Find where the given text appears and provide that cell's center as (X, Y) coordinate. 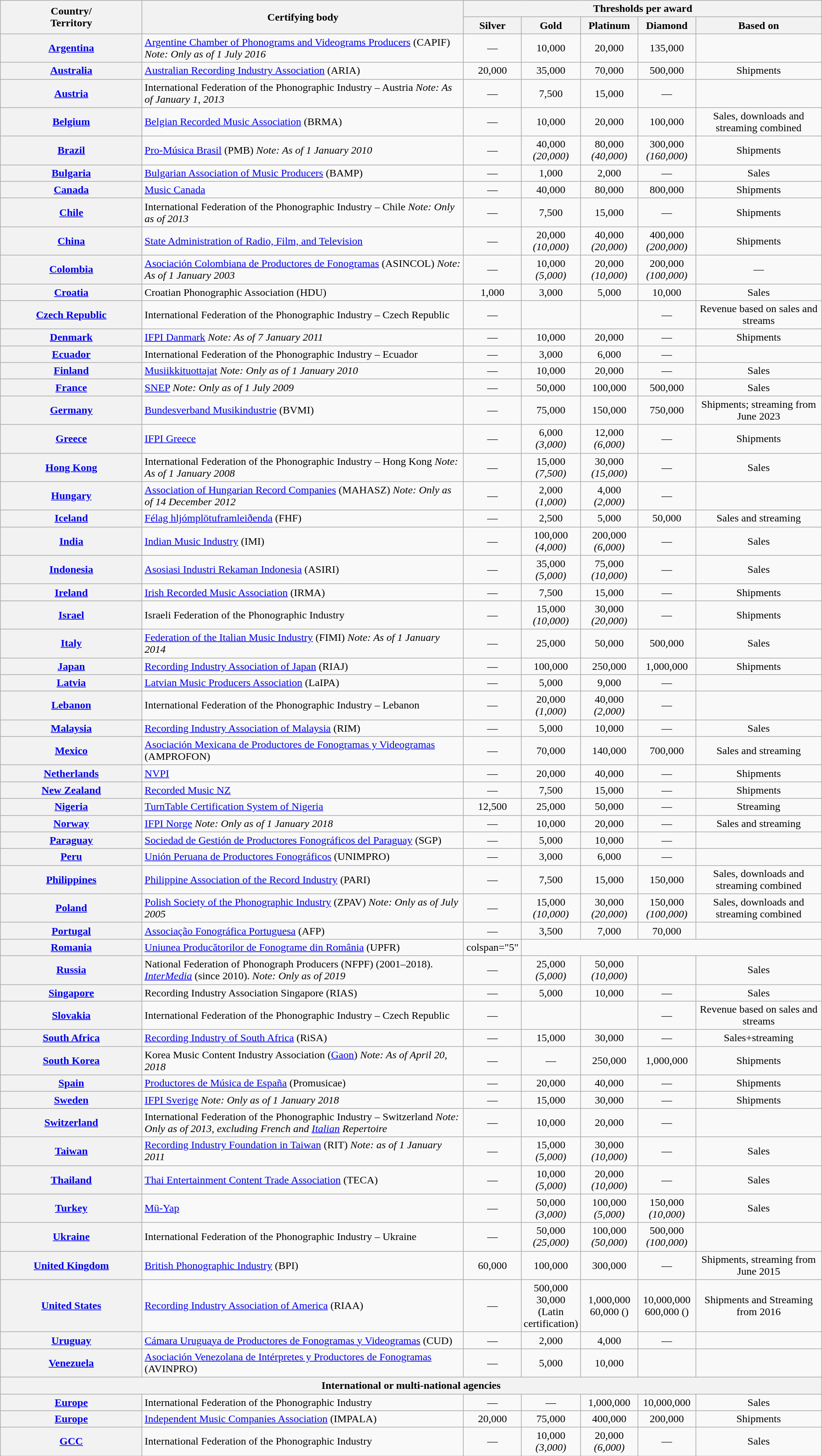
Canada (71, 190)
Russia (71, 970)
Philippine Association of the Record Industry (PARI) (303, 880)
India (71, 541)
Norway (71, 823)
Silver (493, 25)
Uruguay (71, 1340)
United Kingdom (71, 1265)
Italy (71, 644)
Musiikkituottajat Note: Only as of 1 January 2010 (303, 371)
Romania (71, 947)
Asociación Venezolana de Intérpretes y Productores de Fonogramas (AVINPRO) (303, 1363)
Paraguay (71, 840)
Poland (71, 908)
Taiwan (71, 1151)
Hong Kong (71, 467)
Thailand (71, 1180)
International Federation of the Phonographic Industry – Hong Kong Note: As of 1 January 2008 (303, 467)
France (71, 388)
Recording Industry Association of Malaysia (RIM) (303, 728)
Belgian Recorded Music Association (BRMA) (303, 122)
SNEP Note: Only as of 1 July 2009 (303, 388)
150,000(10,000) (667, 1208)
Asosiasi Industri Rekaman Indonesia (ASIRI) (303, 570)
75,000(10,000) (609, 570)
Recorded Music NZ (303, 790)
800,000 (667, 190)
GCC (71, 1442)
Uniunea Producătorilor de Fonograme din România (UPFR) (303, 947)
Federation of the Italian Music Industry (FIMI) Note: As of 1 January 2014 (303, 644)
colspan="5" (493, 947)
60,000 (493, 1265)
Austria (71, 93)
Shipments, streaming from June 2015 (759, 1265)
Recording Industry Association Singapore (RIAS) (303, 992)
Peru (71, 857)
Pro-Música Brasil (PMB) Note: As of 1 January 2010 (303, 150)
35,000 (551, 71)
IFPI Norge Note: Only as of 1 January 2018 (303, 823)
135,000 (667, 48)
Japan (71, 666)
Thresholds per award (643, 9)
Shipments; streaming from June 2023 (759, 410)
750,000 (667, 410)
State Administration of Radio, Film, and Television (303, 241)
Mexico (71, 751)
Croatia (71, 292)
6,000(3,000) (551, 439)
1,000,00060,000 () (609, 1305)
30,000(10,000) (609, 1151)
Switzerland (71, 1123)
Based on (759, 25)
Asociación Colombiana de Productores de Fonogramas (ASINCOL) Note: As of 1 January 2003 (303, 270)
Indonesia (71, 570)
Mü-Yap (303, 1208)
Belgium (71, 122)
30,000(15,000) (609, 467)
Argentina (71, 48)
300,000(160,000) (667, 150)
South Africa (71, 1038)
South Korea (71, 1061)
35,000(5,000) (551, 570)
Polish Society of the Phonographic Industry (ZPAV) Note: Only as of July 2005 (303, 908)
Denmark (71, 338)
Bulgaria (71, 173)
15,000(5,000) (551, 1151)
International Federation of the Phonographic Industry – Ukraine (303, 1237)
United States (71, 1305)
Portugal (71, 931)
Finland (71, 371)
International Federation of the Phonographic Industry – Lebanon (303, 706)
Streaming (759, 807)
400,000(200,000) (667, 241)
Colombia (71, 270)
Ireland (71, 592)
40,000(2,000) (609, 706)
400,000 (609, 1419)
Singapore (71, 992)
200,000(100,000) (667, 270)
China (71, 241)
Germany (71, 410)
500,000(100,000) (667, 1237)
Australia (71, 71)
Slovakia (71, 1016)
British Phonographic Industry (BPI) (303, 1265)
Shipments and Streaming from 2016 (759, 1305)
Independent Music Companies Association (IMPALA) (303, 1419)
Recording Industry of South Africa (RiSA) (303, 1038)
Association of Hungarian Record Companies (MAHASZ) Note: Only as of 14 December 2012 (303, 496)
200,000(6,000) (609, 541)
Hungary (71, 496)
7,000 (609, 931)
Brazil (71, 150)
National Federation of Phonograph Producers (NFPF) (2001–2018). InterMedia (since 2010). Note: Only as of 2019 (303, 970)
Félag hljómplötuframleiðenda (FHF) (303, 518)
12,500 (493, 807)
Ecuador (71, 354)
Turkey (71, 1208)
IFPI Greece (303, 439)
IFPI Sverige Note: Only as of 1 January 2018 (303, 1100)
10,000,000 (667, 1402)
Asociación Mexicana de Productores de Fonogramas y Videogramas (AMPROFON) (303, 751)
150,000(100,000) (667, 908)
Chile (71, 212)
300,000 (609, 1265)
Greece (71, 439)
Recording Industry Foundation in Taiwan (RIT) Note: as of 1 January 2011 (303, 1151)
Czech Republic (71, 315)
Israel (71, 615)
80,000 (609, 190)
Israeli Federation of the Phonographic Industry (303, 615)
Lebanon (71, 706)
3,500 (551, 931)
2,500 (551, 518)
Korea Music Content Industry Association (Gaon) Note: As of April 20, 2018 (303, 1061)
Associação Fonográfica Portuguesa (AFP) (303, 931)
20,000(1,000) (551, 706)
International Federation of the Phonographic Industry – Chile Note: Only as of 2013 (303, 212)
80,000(40,000) (609, 150)
Irish Recorded Music Association (IRMA) (303, 592)
IFPI Danmark Note: As of 7 January 2011 (303, 338)
Argentine Chamber of Phonograms and Videograms Producers (CAPIF) Note: Only as of 1 July 2016 (303, 48)
Cámara Uruguaya de Productores de Fonogramas y Videogramas (CUD) (303, 1340)
9,000 (609, 683)
NVPI (303, 773)
Productores de Música de España (Promusicae) (303, 1083)
Recording Industry Association of America (RIAA) (303, 1305)
Indian Music Industry (IMI) (303, 541)
Latvia (71, 683)
Music Canada (303, 190)
Diamond (667, 25)
Croatian Phonographic Association (HDU) (303, 292)
Malaysia (71, 728)
Certifying body (303, 17)
International Federation of the Phonographic Industry – Austria Note: As of January 1, 2013 (303, 93)
15,000(7,500) (551, 467)
50,000(10,000) (609, 970)
Philippines (71, 880)
Unión Peruana de Productores Fonográficos (UNIMPRO) (303, 857)
25,000(5,000) (551, 970)
200,000 (667, 1419)
Recording Industry Association of Japan (RIAJ) (303, 666)
100,000(4,000) (551, 541)
4,000 (609, 1340)
Country/Territory (71, 17)
100,000(50,000) (609, 1237)
Spain (71, 1083)
2,000(1,000) (551, 496)
Gold (551, 25)
140,000 (609, 751)
10,000,000600,000 () (667, 1305)
Iceland (71, 518)
International Federation of the Phonographic Industry – Ecuador (303, 354)
12,000(6,000) (609, 439)
Sweden (71, 1100)
Bulgarian Association of Music Producers (BAMP) (303, 173)
Sales+streaming (759, 1038)
Thai Entertainment Content Trade Association (TECA) (303, 1180)
TurnTable Certification System of Nigeria (303, 807)
International or multi-national agencies (411, 1385)
700,000 (667, 751)
Ukraine (71, 1237)
Netherlands (71, 773)
International Federation of the Phonographic Industry – Switzerland Note: Only as of 2013, excluding French and Italian Repertoire (303, 1123)
Australian Recording Industry Association (ARIA) (303, 71)
20,000(6,000) (609, 1442)
500,00030,000 (Latin certification) (551, 1305)
Nigeria (71, 807)
10,000(3,000) (551, 1442)
50,000(25,000) (551, 1237)
Latvian Music Producers Association (LaIPA) (303, 683)
Bundesverband Musikindustrie (BVMI) (303, 410)
Sociedad de Gestión de Productores Fonográficos del Paraguay (SGP) (303, 840)
New Zealand (71, 790)
100,000(5,000) (609, 1208)
Platinum (609, 25)
Venezuela (71, 1363)
50,000(3,000) (551, 1208)
4,000(2,000) (609, 496)
